Return the (x, y) coordinate for the center point of the cell that contains the specified text.  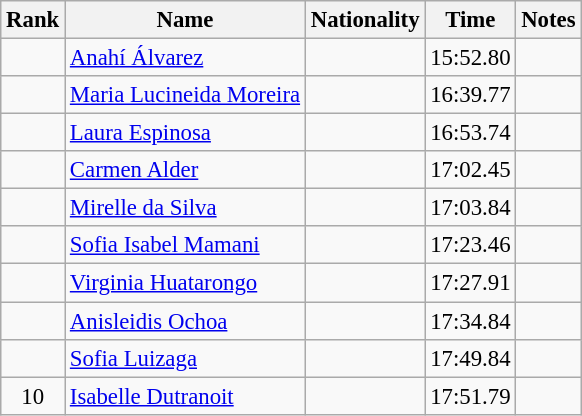
17:03.84 (470, 208)
17:34.84 (470, 321)
Virginia Huatarongo (186, 283)
Isabelle Dutranoit (186, 396)
Anisleidis Ochoa (186, 321)
Name (186, 20)
Notes (548, 20)
Nationality (364, 20)
Sofia Isabel Mamani (186, 245)
17:02.45 (470, 170)
Time (470, 20)
Laura Espinosa (186, 133)
Mirelle da Silva (186, 208)
Carmen Alder (186, 170)
15:52.80 (470, 58)
17:51.79 (470, 396)
Rank (33, 20)
17:27.91 (470, 283)
17:23.46 (470, 245)
17:49.84 (470, 358)
16:53.74 (470, 133)
Anahí Álvarez (186, 58)
Maria Lucineida Moreira (186, 95)
Sofia Luizaga (186, 358)
16:39.77 (470, 95)
10 (33, 396)
